Return [x, y] of the center of cell containing provided text 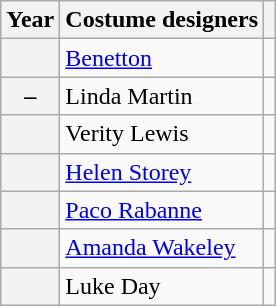
Paco Rabanne [162, 210]
Year [30, 20]
Benetton [162, 58]
Verity Lewis [162, 134]
Costume designers [162, 20]
Linda Martin [162, 96]
Helen Storey [162, 172]
Luke Day [162, 286]
– [30, 96]
Amanda Wakeley [162, 248]
